Locate the cell with the specified text and output its [X, Y] center coordinate. 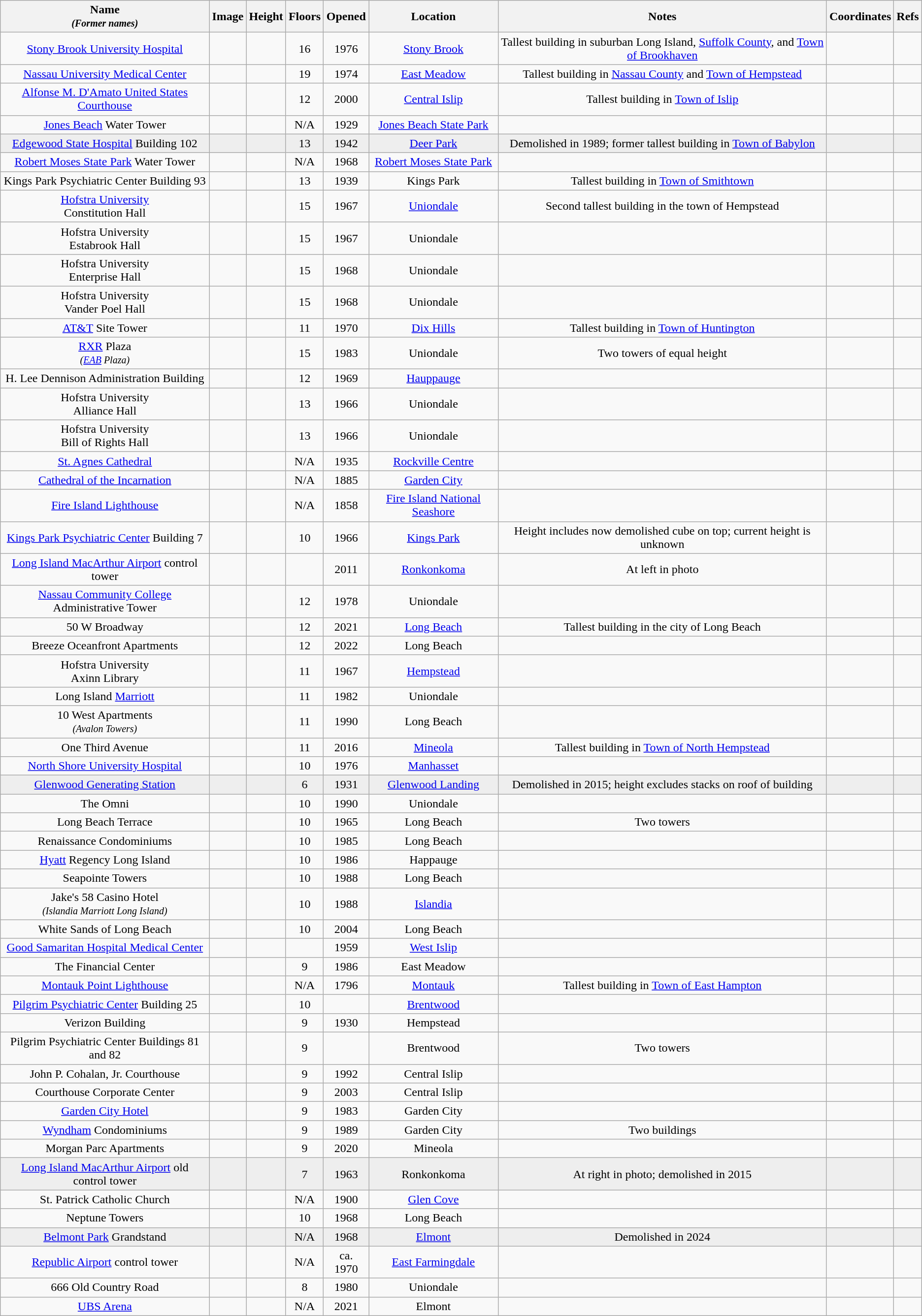
Nassau Community College Administrative Tower [105, 602]
Stony Brook [433, 48]
Tallest building in Town of Smithtown [662, 181]
Long Island MacArthur Airport control tower [105, 569]
10 West Apartments(Avalon Towers) [105, 722]
Courthouse Corporate Center [105, 1092]
St. Agnes Cathedral [105, 461]
Verizon Building [105, 1023]
Rockville Centre [433, 461]
Notes [662, 17]
Fire Island National Seashore [433, 505]
Coordinates [860, 17]
Tallest building in Nassau County and Town of Hempstead [662, 74]
Pilgrim Psychiatric Center Buildings 81 and 82 [105, 1048]
Seapointe Towers [105, 878]
1985 [346, 841]
West Islip [433, 948]
The Omni [105, 803]
The Financial Center [105, 966]
Jones Beach Water Tower [105, 125]
Montauk Point Lighthouse [105, 985]
1963 [346, 1174]
Nassau University Medical Center [105, 74]
2000 [346, 99]
1885 [346, 480]
1980 [346, 1287]
1978 [346, 602]
Wyndham Condominiums [105, 1130]
Long Island MacArthur Airport old control tower [105, 1174]
6 [304, 785]
8 [304, 1287]
White Sands of Long Beach [105, 929]
East Farmingdale [433, 1262]
Robert Moses State Park [433, 162]
UBS Arena [105, 1306]
Kings Park Psychiatric Center Building 7 [105, 538]
Tallest building in suburban Long Island, Suffolk County, and Town of Brookhaven [662, 48]
Manhasset [433, 766]
Hofstra UniversityBill of Rights Hall [105, 436]
ca. 1970 [346, 1262]
Two buildings [662, 1130]
2016 [346, 747]
1900 [346, 1199]
Montauk [433, 985]
1930 [346, 1023]
At left in photo [662, 569]
2003 [346, 1092]
Demolished in 1989; former tallest building in Town of Babylon [662, 143]
Garden City Hotel [105, 1111]
Tallest building in Town of Islip [662, 99]
Image [228, 17]
Alfonse M. D'Amato United States Courthouse [105, 99]
1929 [346, 125]
John P. Cohalan, Jr. Courthouse [105, 1074]
1965 [346, 822]
19 [304, 74]
Hofstra UniversityAxinn Library [105, 671]
Demolished in 2015; height excludes stacks on roof of building [662, 785]
Belmont Park Grandstand [105, 1237]
AT&T Site Tower [105, 327]
Morgan Parc Apartments [105, 1149]
Good Samaritan Hospital Medical Center [105, 948]
Glen Cove [433, 1199]
1969 [346, 379]
Robert Moses State Park Water Tower [105, 162]
Kings Park Psychiatric Center Building 93 [105, 181]
1935 [346, 461]
Hofstra UniversityConstitution Hall [105, 206]
Long Island Marriott [105, 696]
North Shore University Hospital [105, 766]
Hauppauge [433, 379]
Demolished in 2024 [662, 1237]
1942 [346, 143]
1931 [346, 785]
RXR Plaza(EAB Plaza) [105, 353]
Hofstra UniversityVander Poel Hall [105, 302]
Hofstra UniversityAlliance Hall [105, 404]
One Third Avenue [105, 747]
Renaissance Condominiums [105, 841]
16 [304, 48]
Glenwood Landing [433, 785]
50 W Broadway [105, 627]
Long Beach Terrace [105, 822]
Happauge [433, 860]
Two towers of equal height [662, 353]
Neptune Towers [105, 1218]
2004 [346, 929]
1982 [346, 696]
Hofstra UniversityEstabrook Hall [105, 238]
Breeze Oceanfront Apartments [105, 645]
Jones Beach State Park [433, 125]
1974 [346, 74]
Height [266, 17]
1939 [346, 181]
Tallest building in the city of Long Beach [662, 627]
1989 [346, 1130]
Refs [908, 17]
Hofstra UniversityEnterprise Hall [105, 270]
666 Old Country Road [105, 1287]
Pilgrim Psychiatric Center Building 25 [105, 1004]
Cathedral of the Incarnation [105, 480]
1959 [346, 948]
Tallest building in Town of Huntington [662, 327]
H. Lee Dennison Administration Building [105, 379]
Dix Hills [433, 327]
1992 [346, 1074]
2011 [346, 569]
2022 [346, 645]
Height includes now demolished cube on top; current height is unknown [662, 538]
Edgewood State Hospital Building 102 [105, 143]
1796 [346, 985]
Tallest building in Town of North Hempstead [662, 747]
Stony Brook University Hospital [105, 48]
Jake's 58 Casino Hotel(Islandia Marriott Long Island) [105, 904]
Hyatt Regency Long Island [105, 860]
Floors [304, 17]
Deer Park [433, 143]
Opened [346, 17]
Second tallest building in the town of Hempstead [662, 206]
Name(Former names) [105, 17]
Islandia [433, 904]
7 [304, 1174]
Republic Airport control tower [105, 1262]
Fire Island Lighthouse [105, 505]
1970 [346, 327]
At right in photo; demolished in 2015 [662, 1174]
Location [433, 17]
Tallest building in Town of East Hampton [662, 985]
Glenwood Generating Station [105, 785]
St. Patrick Catholic Church [105, 1199]
2020 [346, 1149]
1858 [346, 505]
